Scan for the cell matching the given text and deliver its (X, Y) coordinate at center. 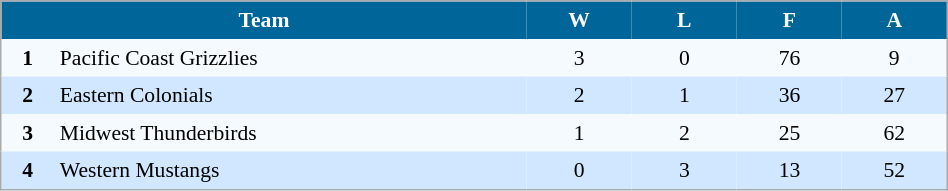
36 (790, 95)
Pacific Coast Grizzlies (290, 58)
Midwest Thunderbirds (290, 133)
25 (790, 133)
27 (894, 95)
W (580, 20)
9 (894, 58)
52 (894, 171)
Western Mustangs (290, 171)
L (684, 20)
76 (790, 58)
F (790, 20)
62 (894, 133)
4 (28, 171)
13 (790, 171)
Team (264, 20)
A (894, 20)
Eastern Colonials (290, 95)
